For the text-containing cell, return its midpoint in [x, y] coordinate format. 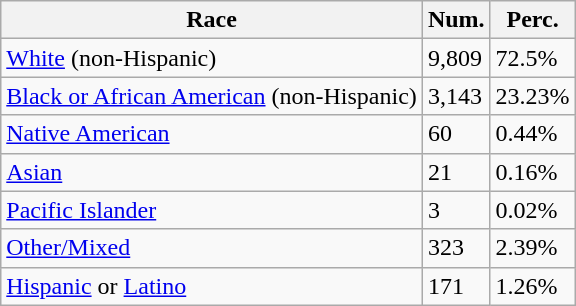
9,809 [456, 58]
Pacific Islander [212, 210]
Native American [212, 134]
White (non-Hispanic) [212, 58]
2.39% [532, 248]
Hispanic or Latino [212, 286]
Asian [212, 172]
3,143 [456, 96]
323 [456, 248]
Perc. [532, 20]
23.23% [532, 96]
0.44% [532, 134]
Black or African American (non-Hispanic) [212, 96]
Other/Mixed [212, 248]
60 [456, 134]
72.5% [532, 58]
0.02% [532, 210]
Race [212, 20]
171 [456, 286]
0.16% [532, 172]
3 [456, 210]
Num. [456, 20]
1.26% [532, 286]
21 [456, 172]
